Search for the cell housing the specified text and yield its (x, y) center coordinate. 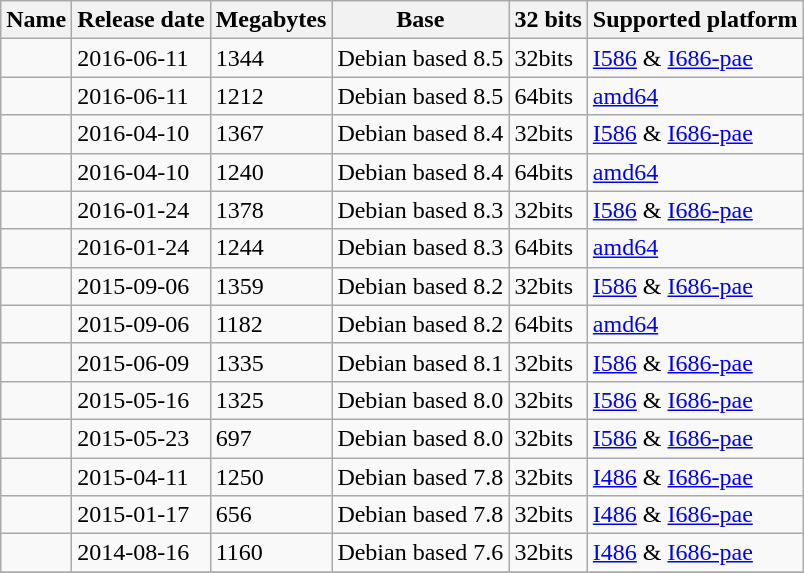
Debian based 8.1 (420, 362)
1344 (271, 58)
2014-08-16 (141, 553)
Megabytes (271, 20)
Name (36, 20)
656 (271, 515)
1250 (271, 477)
1212 (271, 96)
2015-05-16 (141, 400)
1359 (271, 286)
2015-06-09 (141, 362)
1367 (271, 134)
697 (271, 438)
Debian based 7.6 (420, 553)
2015-01-17 (141, 515)
1240 (271, 172)
1160 (271, 553)
2015-04-11 (141, 477)
Base (420, 20)
1182 (271, 324)
2015-05-23 (141, 438)
1244 (271, 248)
Release date (141, 20)
32 bits (548, 20)
Supported platform (695, 20)
1378 (271, 210)
1335 (271, 362)
1325 (271, 400)
